Detect which cell encompasses the target text, then output its [x, y] center coordinate. 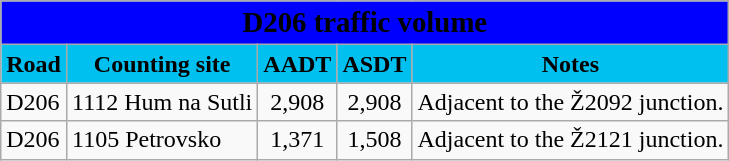
Road [34, 64]
1105 Petrovsko [162, 140]
Adjacent to the Ž2092 junction. [570, 102]
Counting site [162, 64]
Notes [570, 64]
D206 traffic volume [365, 23]
Adjacent to the Ž2121 junction. [570, 140]
1,371 [298, 140]
1112 Hum na Sutli [162, 102]
AADT [298, 64]
1,508 [374, 140]
ASDT [374, 64]
